Capture the cell that displays the provided text and extract its (X, Y) central coordinate. 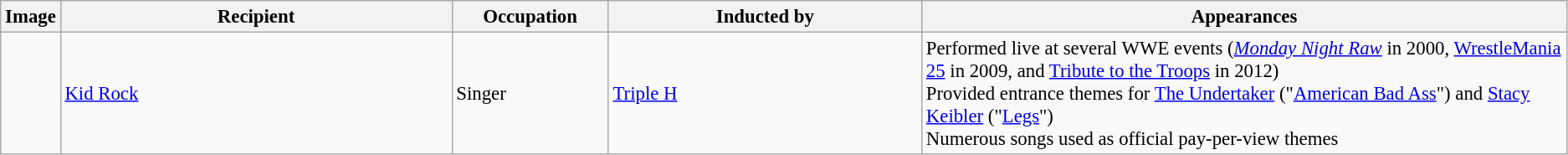
Singer (530, 94)
Appearances (1245, 17)
Inducted by (765, 17)
Occupation (530, 17)
Triple H (765, 94)
Recipient (256, 17)
Kid Rock (256, 94)
Image (30, 17)
